For the text-containing cell, return its midpoint in [x, y] coordinate format. 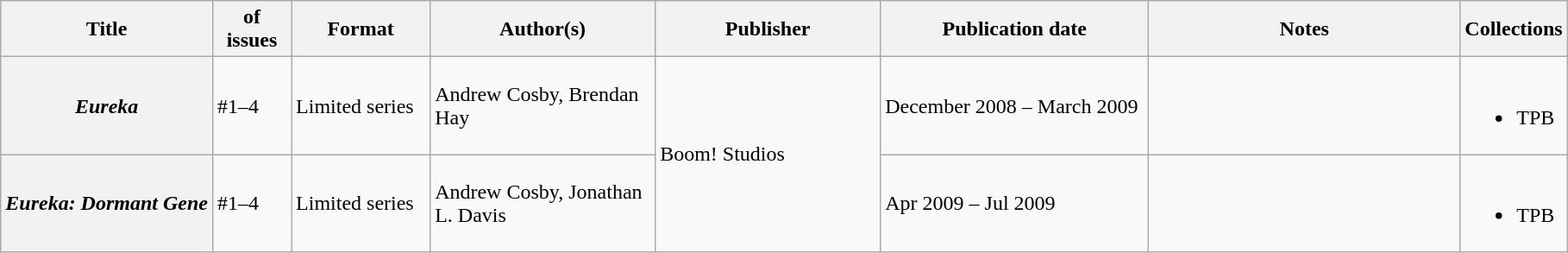
Notes [1304, 29]
Eureka [107, 105]
Publisher [768, 29]
Format [361, 29]
Author(s) [543, 29]
Publication date [1014, 29]
Boom! Studios [768, 155]
December 2008 – March 2009 [1014, 105]
Apr 2009 – Jul 2009 [1014, 204]
Andrew Cosby, Jonathan L. Davis [543, 204]
of issues [252, 29]
Collections [1514, 29]
Andrew Cosby, Brendan Hay [543, 105]
Title [107, 29]
Eureka: Dormant Gene [107, 204]
